Detect which cell encompasses the target text, then output its [X, Y] center coordinate. 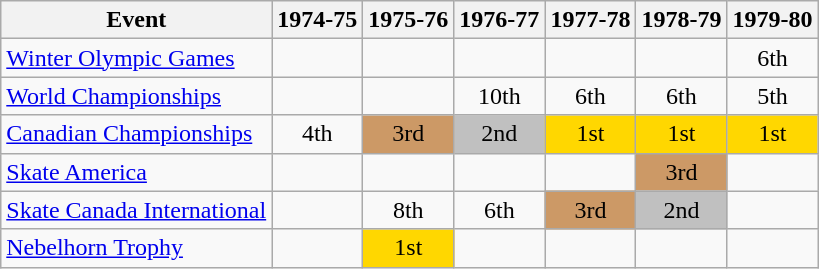
8th [408, 210]
1978-79 [682, 20]
Skate America [136, 172]
Nebelhorn Trophy [136, 248]
5th [772, 96]
1979-80 [772, 20]
Event [136, 20]
4th [318, 134]
1974-75 [318, 20]
World Championships [136, 96]
10th [500, 96]
Winter Olympic Games [136, 58]
Canadian Championships [136, 134]
Skate Canada International [136, 210]
1977-78 [590, 20]
1975-76 [408, 20]
1976-77 [500, 20]
